For the text-containing cell, return its midpoint in (x, y) coordinate format. 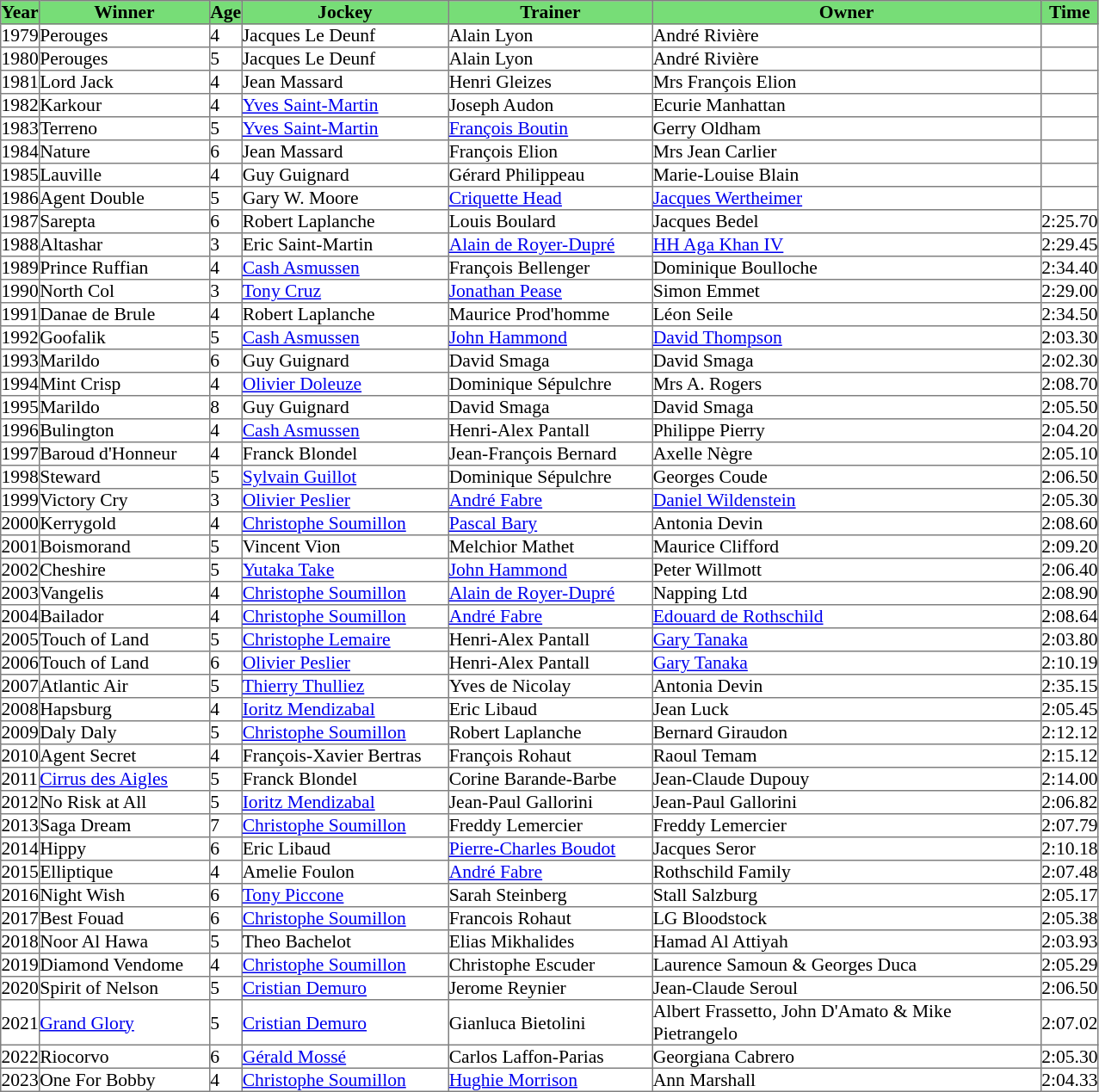
Eric Saint-Martin (345, 244)
Gary W. Moore (345, 198)
Agent Double (124, 198)
Daniel Wildenstein (847, 501)
Maurice Prod'homme (551, 315)
Atlantic Air (124, 687)
No Risk at All (124, 802)
2004 (21, 616)
Danae de Brule (124, 315)
2017 (21, 919)
Bernard Giraudon (847, 733)
Gérald Mossé (345, 1057)
2015 (21, 873)
Jacques Seror (847, 848)
Goofalik (124, 337)
Mrs Jean Carlier (847, 151)
Marie-Louise Blain (847, 176)
Raoul Temam (847, 756)
Napping Ltd (847, 594)
Victory Cry (124, 501)
Vangelis (124, 594)
2:05.17 (1069, 895)
Diamond Vendome (124, 966)
Axelle Nègre (847, 454)
Daly Daly (124, 733)
Mrs A. Rogers (847, 384)
1987 (21, 222)
1985 (21, 176)
7 (225, 826)
HH Aga Khan IV (847, 244)
Léon Seile (847, 315)
Jean-François Bernard (551, 454)
Sarah Steinberg (551, 895)
2001 (21, 547)
Christophe Escuder (551, 966)
François-Xavier Bertras (345, 756)
Baroud d'Honneur (124, 454)
2022 (21, 1057)
1992 (21, 337)
2023 (21, 1079)
Prince Ruffian (124, 268)
Maurice Clifford (847, 547)
Jonathan Pease (551, 291)
Boismorand (124, 547)
2:08.60 (1069, 523)
Bulington (124, 430)
Corine Barande-Barbe (551, 780)
1995 (21, 408)
2:05.50 (1069, 408)
Olivier Doleuze (345, 384)
Winner (124, 12)
Hughie Morrison (551, 1079)
Jerome Reynier (551, 988)
Pascal Bary (551, 523)
1984 (21, 151)
Riocorvo (124, 1057)
Cheshire (124, 570)
Thierry Thulliez (345, 687)
2013 (21, 826)
Jacques Bedel (847, 222)
2002 (21, 570)
2:06.40 (1069, 570)
2:07.48 (1069, 873)
Night Wish (124, 895)
Edouard de Rothschild (847, 616)
François Elion (551, 151)
Albert Frassetto, John D'Amato & Mike Pietrangelo (847, 1022)
Hapsburg (124, 709)
Francois Rohaut (551, 919)
2:29.00 (1069, 291)
2008 (21, 709)
2:07.79 (1069, 826)
2003 (21, 594)
Gerry Oldham (847, 129)
Tony Piccone (345, 895)
Dominique Boulloche (847, 268)
2:02.30 (1069, 361)
2:15.12 (1069, 756)
Ecurie Manhattan (847, 105)
Jockey (345, 12)
Christophe Lemaire (345, 640)
2:03.30 (1069, 337)
François Bellenger (551, 268)
Laurence Samoun & Georges Duca (847, 966)
Jean Luck (847, 709)
2:08.70 (1069, 384)
Gianluca Bietolini (551, 1022)
Criquette Head (551, 198)
Saga Dream (124, 826)
Steward (124, 477)
2005 (21, 640)
2010 (21, 756)
Sylvain Guillot (345, 477)
2:03.93 (1069, 941)
1982 (21, 105)
2000 (21, 523)
Lord Jack (124, 83)
2:10.19 (1069, 663)
2020 (21, 988)
2:07.02 (1069, 1022)
Kerrygold (124, 523)
Spirit of Nelson (124, 988)
2016 (21, 895)
2:25.70 (1069, 222)
Mrs François Elion (847, 83)
Rothschild Family (847, 873)
1981 (21, 83)
1991 (21, 315)
Bailador (124, 616)
One For Bobby (124, 1079)
2:03.80 (1069, 640)
Gérard Philippeau (551, 176)
1998 (21, 477)
2:29.45 (1069, 244)
2007 (21, 687)
1980 (21, 59)
Lauville (124, 176)
Joseph Audon (551, 105)
2:08.64 (1069, 616)
Amelie Foulon (345, 873)
2011 (21, 780)
1979 (21, 36)
Sarepta (124, 222)
2:05.45 (1069, 709)
Altashar (124, 244)
2012 (21, 802)
2021 (21, 1022)
2:35.15 (1069, 687)
Ann Marshall (847, 1079)
North Col (124, 291)
2:05.38 (1069, 919)
1994 (21, 384)
2:34.50 (1069, 315)
Henri Gleizes (551, 83)
Elias Mikhalides (551, 941)
2:10.18 (1069, 848)
Grand Glory (124, 1022)
Yves de Nicolay (551, 687)
Terreno (124, 129)
2009 (21, 733)
Best Fouad (124, 919)
François Rohaut (551, 756)
2:09.20 (1069, 547)
Yutaka Take (345, 570)
Hamad Al Attiyah (847, 941)
Mint Crisp (124, 384)
Jean-Claude Dupouy (847, 780)
Hippy (124, 848)
Stall Salzburg (847, 895)
Simon Emmet (847, 291)
Tony Cruz (345, 291)
1986 (21, 198)
2019 (21, 966)
Melchior Mathet (551, 547)
David Thompson (847, 337)
1988 (21, 244)
2:04.33 (1069, 1079)
Time (1069, 12)
François Boutin (551, 129)
2:04.20 (1069, 430)
Year (21, 12)
2:12.12 (1069, 733)
2:05.10 (1069, 454)
Pierre-Charles Boudot (551, 848)
1983 (21, 129)
LG Bloodstock (847, 919)
Georgiana Cabrero (847, 1057)
Georges Coude (847, 477)
Peter Willmott (847, 570)
1989 (21, 268)
2018 (21, 941)
Jean-Claude Seroul (847, 988)
1997 (21, 454)
Philippe Pierry (847, 430)
Vincent Vion (345, 547)
2:06.82 (1069, 802)
2014 (21, 848)
Jacques Wertheimer (847, 198)
Nature (124, 151)
Agent Secret (124, 756)
Noor Al Hawa (124, 941)
Trainer (551, 12)
Age (225, 12)
Owner (847, 12)
Karkour (124, 105)
1993 (21, 361)
2:05.29 (1069, 966)
1990 (21, 291)
Louis Boulard (551, 222)
2:34.40 (1069, 268)
2006 (21, 663)
2:08.90 (1069, 594)
Theo Bachelot (345, 941)
Carlos Laffon-Parias (551, 1057)
Cirrus des Aigles (124, 780)
1996 (21, 430)
2:14.00 (1069, 780)
Elliptique (124, 873)
8 (225, 408)
1999 (21, 501)
